Pinpoint the cell where the given text exists, returning its (x, y) midpoint coordinate. 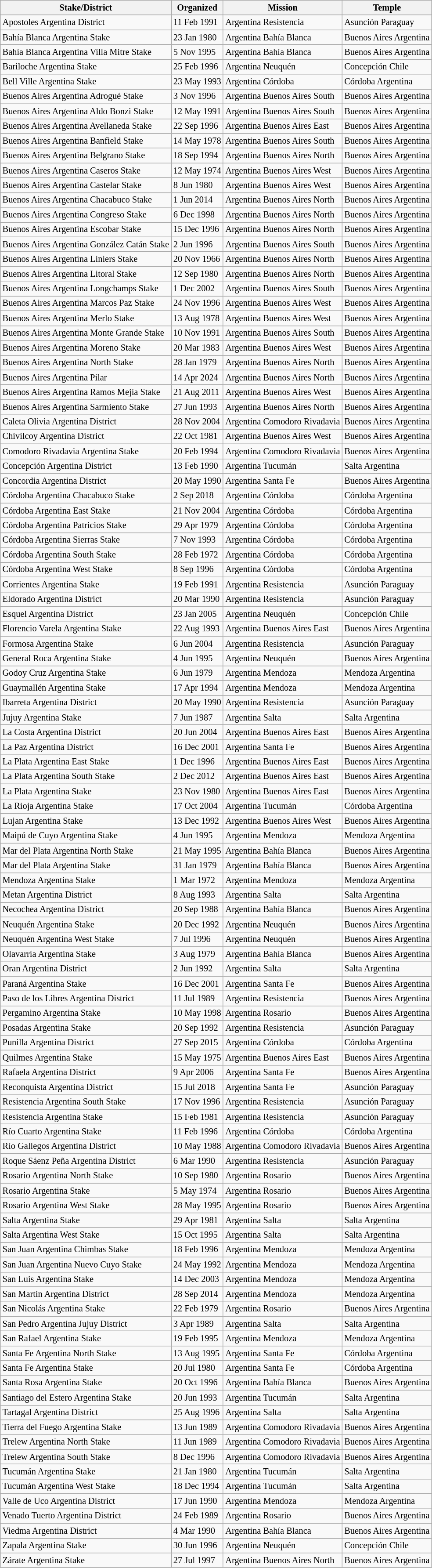
Buenos Aires Argentina Avellaneda Stake (86, 126)
20 Oct 1996 (197, 1383)
Valle de Uco Argentina District (86, 1501)
1 Mar 1972 (197, 880)
Necochea Argentina District (86, 909)
18 Feb 1996 (197, 1249)
Mendoza Argentina Stake (86, 880)
Córdoba Argentina Chacabuco Stake (86, 496)
5 May 1974 (197, 1191)
13 Jun 1989 (197, 1427)
27 Jun 1993 (197, 407)
7 Jul 1996 (197, 939)
10 May 1988 (197, 1146)
Venado Tuerto Argentina District (86, 1516)
3 Apr 1989 (197, 1324)
Maipú de Cuyo Argentina Stake (86, 836)
San Pedro Argentina Jujuy District (86, 1324)
2 Sep 2018 (197, 496)
Buenos Aires Argentina Ramos Mejía Stake (86, 392)
22 Aug 1993 (197, 629)
11 Feb 1991 (197, 22)
1 Dec 2002 (197, 289)
Paraná Argentina Stake (86, 984)
Córdoba Argentina Patricios Stake (86, 525)
Metan Argentina District (86, 895)
7 Jun 1987 (197, 717)
Salta Argentina West Stake (86, 1235)
28 May 1995 (197, 1205)
Pergamino Argentina Stake (86, 1013)
29 Apr 1981 (197, 1220)
1 Dec 1996 (197, 762)
6 Jun 1979 (197, 673)
3 Aug 1979 (197, 954)
Godoy Cruz Argentina Stake (86, 673)
Tartagal Argentina District (86, 1412)
24 May 1992 (197, 1264)
2 Dec 2012 (197, 776)
20 Mar 1983 (197, 348)
Apostoles Argentina District (86, 22)
17 Nov 1996 (197, 1102)
25 Feb 1996 (197, 67)
Buenos Aires Argentina Sarmiento Stake (86, 407)
Buenos Aires Argentina González Catán Stake (86, 244)
2 Jun 1992 (197, 969)
20 Sep 1992 (197, 1028)
31 Jan 1979 (197, 865)
24 Nov 1996 (197, 303)
4 Mar 1990 (197, 1531)
Bahía Blanca Argentina Stake (86, 37)
14 Dec 2003 (197, 1279)
Rosario Argentina Stake (86, 1191)
Buenos Aires Argentina Belgrano Stake (86, 156)
3 Nov 1996 (197, 96)
Zapala Argentina Stake (86, 1546)
20 Jun 1993 (197, 1398)
Salta Argentina Stake (86, 1220)
21 May 1995 (197, 851)
17 Jun 1990 (197, 1501)
20 Mar 1990 (197, 599)
12 Sep 1980 (197, 274)
10 May 1998 (197, 1013)
Neuquén Argentina Stake (86, 924)
Córdoba Argentina Sierras Stake (86, 540)
Punilla Argentina District (86, 1043)
Buenos Aires Argentina Litoral Stake (86, 274)
8 Dec 1996 (197, 1457)
17 Oct 2004 (197, 806)
San Martin Argentina District (86, 1294)
Roque Sáenz Peña Argentina District (86, 1161)
Mar del Plata Argentina North Stake (86, 851)
20 Nov 1966 (197, 259)
27 Sep 2015 (197, 1043)
Santa Fe Argentina Stake (86, 1368)
Buenos Aires Argentina North Stake (86, 362)
Paso de los Libres Argentina District (86, 998)
8 Jun 1980 (197, 185)
25 Aug 1996 (197, 1412)
29 Apr 1979 (197, 525)
Buenos Aires Argentina Aldo Bonzi Stake (86, 111)
La Plata Argentina East Stake (86, 762)
5 Nov 1995 (197, 52)
Tierra del Fuego Argentina Stake (86, 1427)
10 Nov 1991 (197, 333)
Chivilcoy Argentina District (86, 436)
San Juan Argentina Nuevo Cuyo Stake (86, 1264)
Santiago del Estero Argentina Stake (86, 1398)
Posadas Argentina Stake (86, 1028)
18 Dec 1994 (197, 1486)
Buenos Aires Argentina Monte Grande Stake (86, 333)
24 Feb 1989 (197, 1516)
Buenos Aires Argentina Chacabuco Stake (86, 200)
27 Jul 1997 (197, 1560)
Quilmes Argentina Stake (86, 1057)
Santa Rosa Argentina Stake (86, 1383)
Tucumán Argentina Stake (86, 1471)
Viedma Argentina District (86, 1531)
Trelew Argentina North Stake (86, 1442)
La Costa Argentina District (86, 732)
La Paz Argentina District (86, 747)
15 Dec 1996 (197, 229)
20 Sep 1988 (197, 909)
Caleta Olivia Argentina District (86, 422)
San Nicolás Argentina Stake (86, 1309)
Buenos Aires Argentina Escobar Stake (86, 229)
Concepción Argentina District (86, 466)
13 Dec 1992 (197, 821)
10 Sep 1980 (197, 1176)
Río Gallegos Argentina District (86, 1146)
28 Jan 1979 (197, 362)
Buenos Aires Argentina Pilar (86, 377)
Temple (387, 7)
21 Nov 2004 (197, 511)
Resistencia Argentina South Stake (86, 1102)
9 Apr 2006 (197, 1072)
La Plata Argentina Stake (86, 791)
Mission (283, 7)
21 Aug 2011 (197, 392)
23 Nov 1980 (197, 791)
15 May 1975 (197, 1057)
22 Feb 1979 (197, 1309)
Bahía Blanca Argentina Villa Mitre Stake (86, 52)
1 Jun 2014 (197, 200)
Buenos Aires Argentina Adrogué Stake (86, 96)
Organized (197, 7)
Lujan Argentina Stake (86, 821)
11 Feb 1996 (197, 1131)
14 Apr 2024 (197, 377)
Buenos Aires Argentina Banfield Stake (86, 141)
11 Jul 1989 (197, 998)
Concordia Argentina District (86, 481)
Bell Ville Argentina Stake (86, 82)
Guaymallén Argentina Stake (86, 688)
Comodoro Rivadavia Argentina Stake (86, 451)
Córdoba Argentina East Stake (86, 511)
Córdoba Argentina West Stake (86, 569)
Florencio Varela Argentina Stake (86, 629)
Reconquista Argentina District (86, 1087)
Trelew Argentina South Stake (86, 1457)
19 Feb 1991 (197, 584)
Buenos Aires Argentina Castelar Stake (86, 185)
6 Dec 1998 (197, 215)
Ibarreta Argentina District (86, 703)
Eldorado Argentina District (86, 599)
15 Jul 2018 (197, 1087)
Buenos Aires Argentina Longchamps Stake (86, 289)
Rafaela Argentina District (86, 1072)
28 Feb 1972 (197, 555)
28 Sep 2014 (197, 1294)
Neuquén Argentina West Stake (86, 939)
Santa Fe Argentina North Stake (86, 1353)
Rosario Argentina North Stake (86, 1176)
23 May 1993 (197, 82)
23 Jan 1980 (197, 37)
14 May 1978 (197, 141)
20 Jul 1980 (197, 1368)
Bariloche Argentina Stake (86, 67)
Olavarría Argentina Stake (86, 954)
18 Sep 1994 (197, 156)
Zárate Argentina Stake (86, 1560)
2 Jun 1996 (197, 244)
7 Nov 1993 (197, 540)
17 Apr 1994 (197, 688)
Oran Argentina District (86, 969)
Jujuy Argentina Stake (86, 717)
Corrientes Argentina Stake (86, 584)
Buenos Aires Argentina Liniers Stake (86, 259)
Buenos Aires Argentina Moreno Stake (86, 348)
Buenos Aires Argentina Caseros Stake (86, 170)
6 Jun 2004 (197, 644)
30 Jun 1996 (197, 1546)
La Plata Argentina South Stake (86, 776)
15 Feb 1981 (197, 1117)
19 Feb 1995 (197, 1338)
Mar del Plata Argentina Stake (86, 865)
13 Aug 1995 (197, 1353)
Formosa Argentina Stake (86, 644)
Buenos Aires Argentina Marcos Paz Stake (86, 303)
28 Nov 2004 (197, 422)
12 May 1991 (197, 111)
La Rioja Argentina Stake (86, 806)
13 Aug 1978 (197, 318)
11 Jun 1989 (197, 1442)
12 May 1974 (197, 170)
Córdoba Argentina South Stake (86, 555)
Buenos Aires Argentina Merlo Stake (86, 318)
20 Jun 2004 (197, 732)
22 Oct 1981 (197, 436)
22 Sep 1996 (197, 126)
San Luis Argentina Stake (86, 1279)
21 Jan 1980 (197, 1471)
San Rafael Argentina Stake (86, 1338)
15 Oct 1995 (197, 1235)
Río Cuarto Argentina Stake (86, 1131)
8 Aug 1993 (197, 895)
20 Feb 1994 (197, 451)
San Juan Argentina Chimbas Stake (86, 1249)
Resistencia Argentina Stake (86, 1117)
General Roca Argentina Stake (86, 658)
Buenos Aires Argentina Congreso Stake (86, 215)
13 Feb 1990 (197, 466)
23 Jan 2005 (197, 614)
20 Dec 1992 (197, 924)
Rosario Argentina West Stake (86, 1205)
8 Sep 1996 (197, 569)
6 Mar 1990 (197, 1161)
Tucumán Argentina West Stake (86, 1486)
Esquel Argentina District (86, 614)
Stake/District (86, 7)
